Return [X, Y] of the center of cell containing provided text 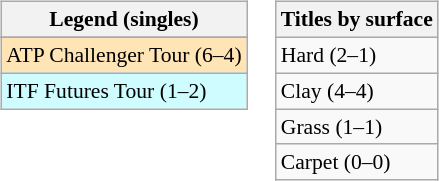
Clay (4–4) [357, 91]
ITF Futures Tour (1–2) [124, 91]
Legend (singles) [124, 20]
ATP Challenger Tour (6–4) [124, 55]
Titles by surface [357, 20]
Grass (1–1) [357, 127]
Hard (2–1) [357, 55]
Carpet (0–0) [357, 162]
